Find where the given text appears and provide that cell's center as [x, y] coordinate. 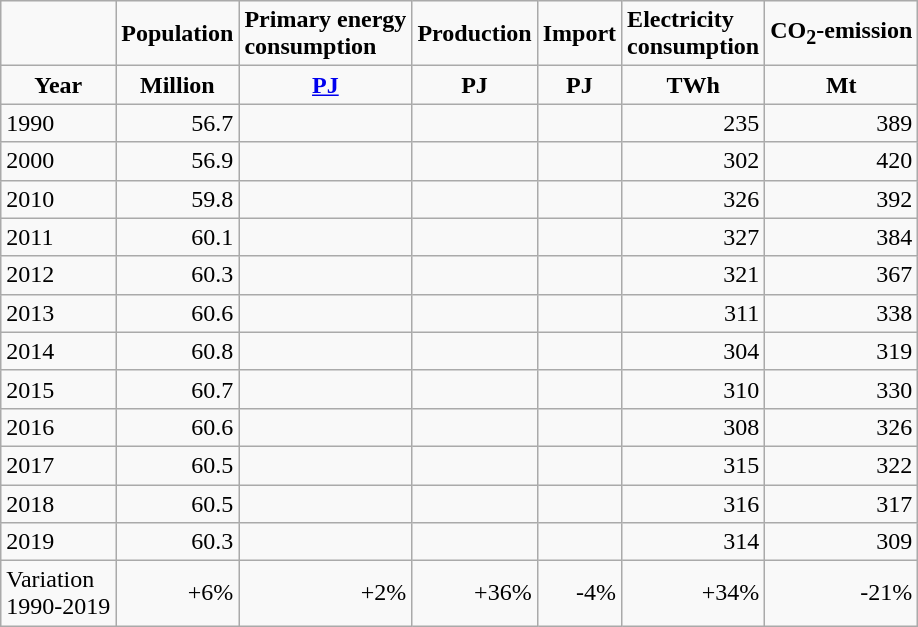
+36% [474, 594]
330 [842, 389]
56.9 [178, 161]
-4% [579, 594]
311 [694, 313]
+6% [178, 594]
-21% [842, 594]
Population [178, 34]
392 [842, 199]
+34% [694, 594]
309 [842, 542]
367 [842, 275]
59.8 [178, 199]
Million [178, 85]
338 [842, 313]
2011 [58, 237]
384 [842, 237]
2017 [58, 465]
+2% [326, 594]
310 [694, 389]
CO2-emission [842, 34]
2014 [58, 351]
Year [58, 85]
389 [842, 123]
321 [694, 275]
1990 [58, 123]
308 [694, 427]
315 [694, 465]
2000 [58, 161]
2016 [58, 427]
Variation1990-2019 [58, 594]
317 [842, 503]
2012 [58, 275]
316 [694, 503]
319 [842, 351]
60.1 [178, 237]
Import [579, 34]
2019 [58, 542]
327 [694, 237]
235 [694, 123]
56.7 [178, 123]
60.7 [178, 389]
2018 [58, 503]
Electricityconsumption [694, 34]
314 [694, 542]
322 [842, 465]
302 [694, 161]
2015 [58, 389]
TWh [694, 85]
420 [842, 161]
304 [694, 351]
2013 [58, 313]
Production [474, 34]
2010 [58, 199]
Primary energyconsumption [326, 34]
Mt [842, 85]
60.8 [178, 351]
